Detect which cell encompasses the target text, then output its (X, Y) center coordinate. 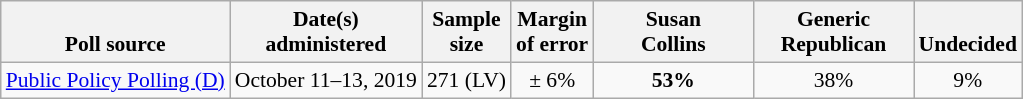
GenericRepublican (833, 32)
Marginof error (552, 32)
53% (673, 80)
Samplesize (466, 32)
± 6% (552, 80)
Date(s)administered (326, 32)
Undecided (968, 32)
SusanCollins (673, 32)
October 11–13, 2019 (326, 80)
Poll source (116, 32)
9% (968, 80)
38% (833, 80)
271 (LV) (466, 80)
Public Policy Polling (D) (116, 80)
